Detect which cell encompasses the target text, then output its (x, y) center coordinate. 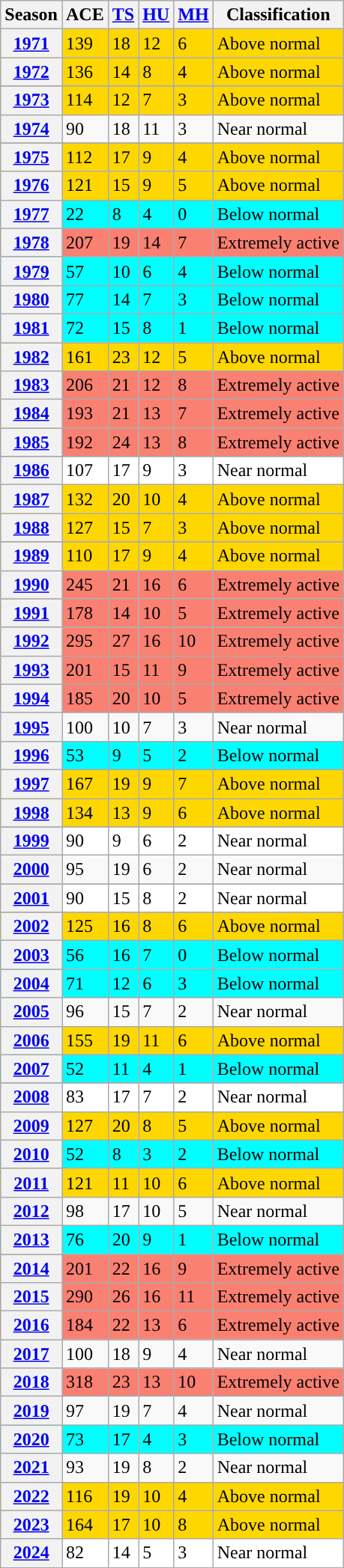
161 (85, 357)
73 (85, 1439)
2004 (31, 983)
114 (85, 100)
2010 (31, 1154)
1995 (31, 727)
2021 (31, 1468)
1977 (31, 214)
96 (85, 1012)
2022 (31, 1496)
ACE (85, 15)
24 (123, 442)
2017 (31, 1354)
TS (123, 15)
110 (85, 556)
1985 (31, 442)
2016 (31, 1326)
1991 (31, 613)
1990 (31, 585)
2008 (31, 1097)
164 (85, 1525)
207 (85, 242)
1971 (31, 43)
1983 (31, 385)
2005 (31, 1012)
318 (85, 1382)
Season (31, 15)
167 (85, 784)
1998 (31, 812)
95 (85, 870)
1974 (31, 129)
178 (85, 613)
139 (85, 43)
1981 (31, 328)
125 (85, 927)
1988 (31, 528)
132 (85, 499)
76 (85, 1239)
1997 (31, 784)
71 (85, 983)
245 (85, 585)
2011 (31, 1183)
MH (193, 15)
2020 (31, 1439)
107 (85, 471)
2013 (31, 1239)
184 (85, 1326)
2015 (31, 1297)
2023 (31, 1525)
1979 (31, 271)
56 (85, 955)
206 (85, 385)
98 (85, 1211)
1999 (31, 841)
295 (85, 641)
82 (85, 1553)
1976 (31, 186)
136 (85, 72)
26 (123, 1297)
2018 (31, 1382)
1987 (31, 499)
1972 (31, 72)
155 (85, 1040)
2002 (31, 927)
1993 (31, 670)
1973 (31, 100)
2006 (31, 1040)
2024 (31, 1553)
Classification (278, 15)
290 (85, 1297)
1996 (31, 755)
185 (85, 698)
1994 (31, 698)
27 (123, 641)
72 (85, 328)
2000 (31, 870)
193 (85, 414)
2007 (31, 1069)
2012 (31, 1211)
1980 (31, 299)
83 (85, 1097)
HU (156, 15)
1984 (31, 414)
2014 (31, 1269)
77 (85, 299)
116 (85, 1496)
93 (85, 1468)
57 (85, 271)
192 (85, 442)
2019 (31, 1411)
134 (85, 812)
2001 (31, 898)
1982 (31, 357)
97 (85, 1411)
1992 (31, 641)
1986 (31, 471)
1989 (31, 556)
53 (85, 755)
2009 (31, 1126)
1975 (31, 157)
1978 (31, 242)
2003 (31, 955)
112 (85, 157)
